Identify which cell holds the provided text, then report its [x, y] central coordinate. 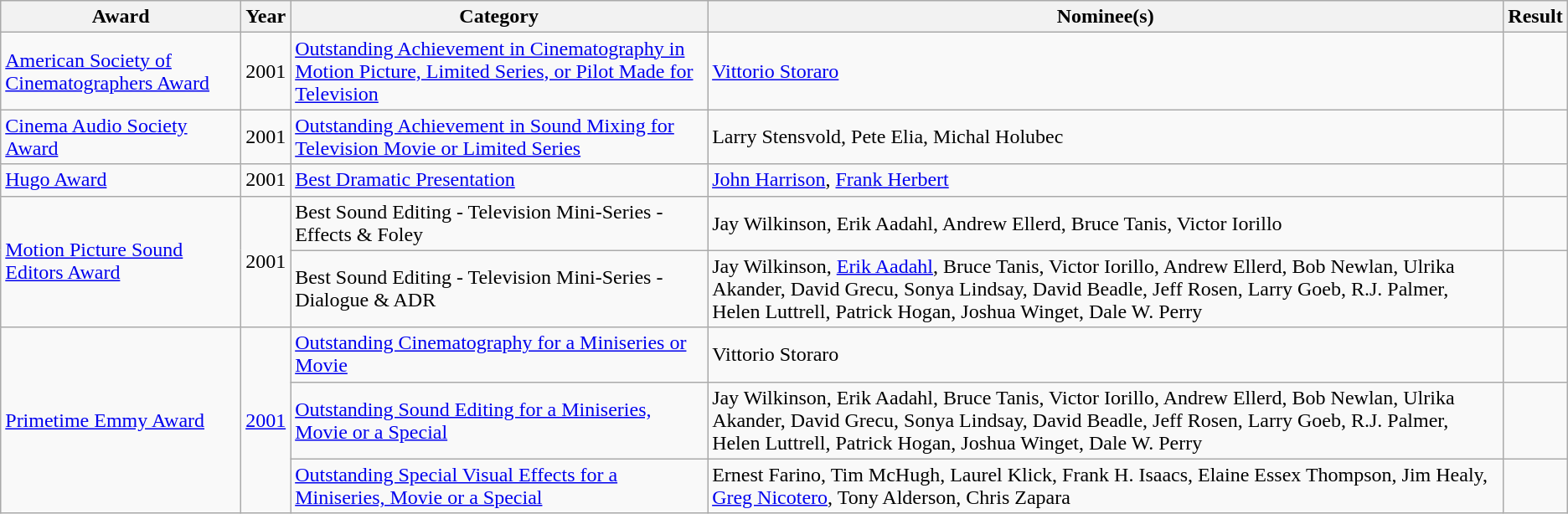
Primetime Emmy Award [121, 420]
Best Dramatic Presentation [499, 180]
Year [266, 17]
Category [499, 17]
Outstanding Achievement in Sound Mixing for Television Movie or Limited Series [499, 137]
Larry Stensvold, Pete Elia, Michal Holubec [1106, 137]
Best Sound Editing - Television Mini-Series - Dialogue & ADR [499, 289]
John Harrison, Frank Herbert [1106, 180]
Outstanding Cinematography for a Miniseries or Movie [499, 355]
Outstanding Special Visual Effects for a Miniseries, Movie or a Special [499, 486]
Best Sound Editing - Television Mini-Series - Effects & Foley [499, 223]
American Society of Cinematographers Award [121, 71]
Jay Wilkinson, Erik Aadahl, Andrew Ellerd, Bruce Tanis, Victor Iorillo [1106, 223]
Award [121, 17]
Outstanding Sound Editing for a Miniseries, Movie or a Special [499, 420]
Cinema Audio Society Award [121, 137]
Outstanding Achievement in Cinematography in Motion Picture, Limited Series, or Pilot Made for Television [499, 71]
Motion Picture Sound Editors Award [121, 261]
Result [1535, 17]
Ernest Farino, Tim McHugh, Laurel Klick, Frank H. Isaacs, Elaine Essex Thompson, Jim Healy, Greg Nicotero, Tony Alderson, Chris Zapara [1106, 486]
Hugo Award [121, 180]
Nominee(s) [1106, 17]
